Scan for the cell matching the given text and deliver its (x, y) coordinate at center. 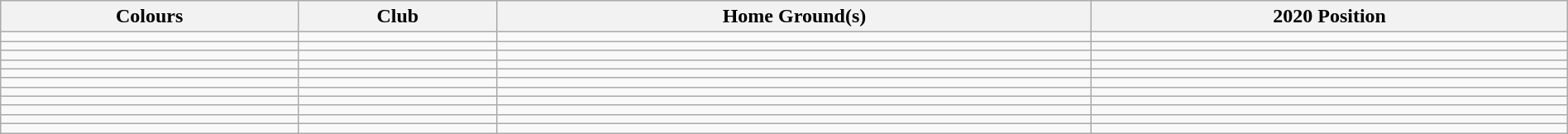
Home Ground(s) (794, 17)
2020 Position (1330, 17)
Club (398, 17)
Colours (150, 17)
